Return the (X, Y) coordinate for the center point of the cell that contains the specified text.  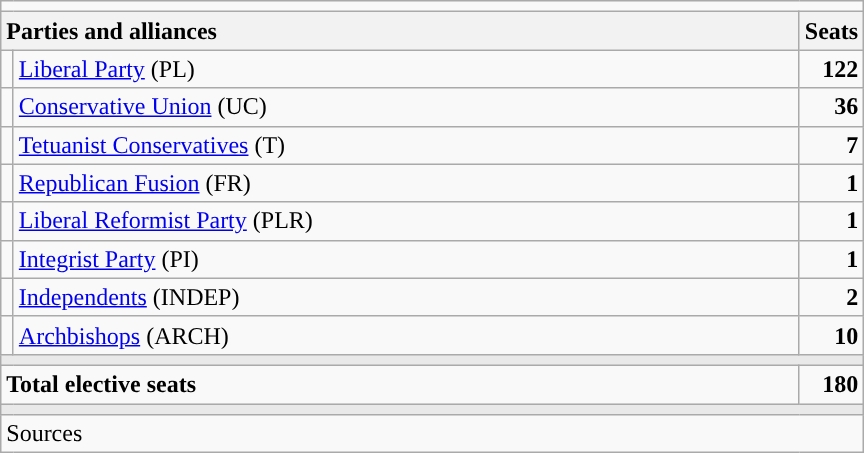
Archbishops (ARCH) (406, 335)
Liberal Reformist Party (PLR) (406, 221)
2 (831, 297)
Republican Fusion (FR) (406, 183)
10 (831, 335)
36 (831, 107)
Conservative Union (UC) (406, 107)
Sources (432, 434)
7 (831, 145)
Parties and alliances (400, 31)
Integrist Party (PI) (406, 259)
Tetuanist Conservatives (T) (406, 145)
Total elective seats (400, 384)
Independents (INDEP) (406, 297)
180 (831, 384)
Seats (831, 31)
122 (831, 69)
Liberal Party (PL) (406, 69)
